Return (X, Y) of the center of cell containing provided text 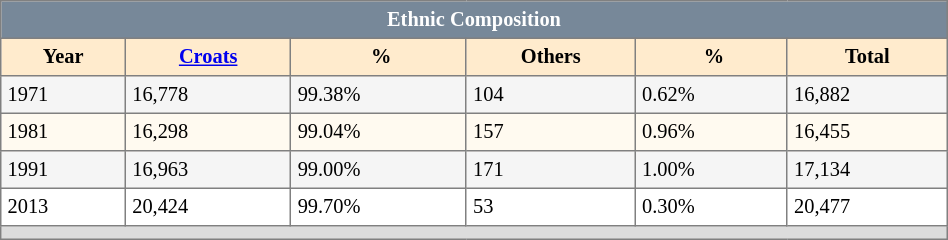
104 (550, 95)
53 (550, 207)
Croats (208, 57)
1981 (64, 132)
1991 (64, 170)
1971 (64, 95)
1.00% (711, 170)
99.00% (378, 170)
0.30% (711, 207)
Total (867, 57)
Ethnic Composition (474, 20)
16,882 (867, 95)
Others (550, 57)
157 (550, 132)
20,424 (208, 207)
0.62% (711, 95)
17,134 (867, 170)
2013 (64, 207)
99.70% (378, 207)
99.04% (378, 132)
16,963 (208, 170)
0.96% (711, 132)
99.38% (378, 95)
16,778 (208, 95)
16,298 (208, 132)
Year (64, 57)
171 (550, 170)
16,455 (867, 132)
20,477 (867, 207)
